Scan for the cell matching the given text and deliver its (X, Y) coordinate at center. 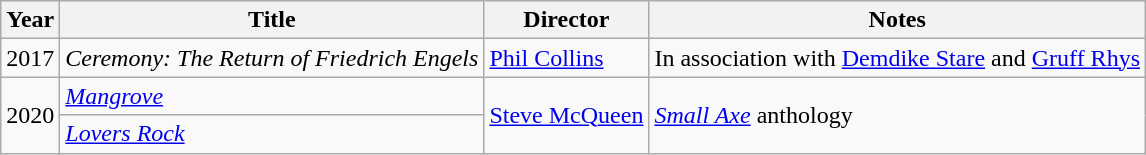
In association with Demdike Stare and Gruff Rhys (898, 58)
Phil Collins (566, 58)
Notes (898, 20)
Mangrove (272, 96)
Director (566, 20)
2017 (30, 58)
Steve McQueen (566, 115)
Ceremony: The Return of Friedrich Engels (272, 58)
2020 (30, 115)
Title (272, 20)
Small Axe anthology (898, 115)
Year (30, 20)
Lovers Rock (272, 134)
